Capture the cell that displays the provided text and extract its (X, Y) central coordinate. 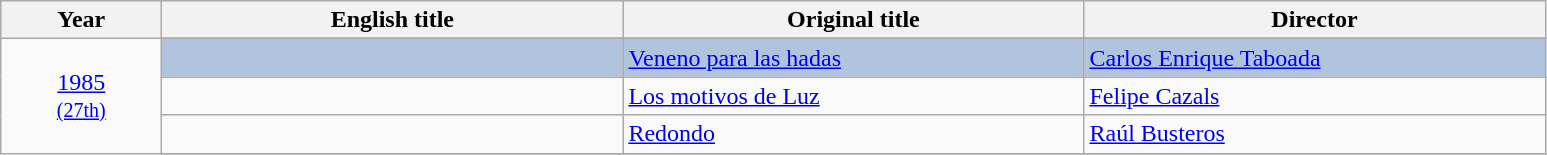
Raúl Busteros (1314, 134)
Carlos Enrique Taboada (1314, 58)
Veneno para las hadas (854, 58)
Original title (854, 20)
English title (392, 20)
Redondo (854, 134)
Director (1314, 20)
Felipe Cazals (1314, 96)
Los motivos de Luz (854, 96)
Year (82, 20)
1985(27th) (82, 96)
